Extract the (x, y) coordinate from the center of the cell holding the provided text.  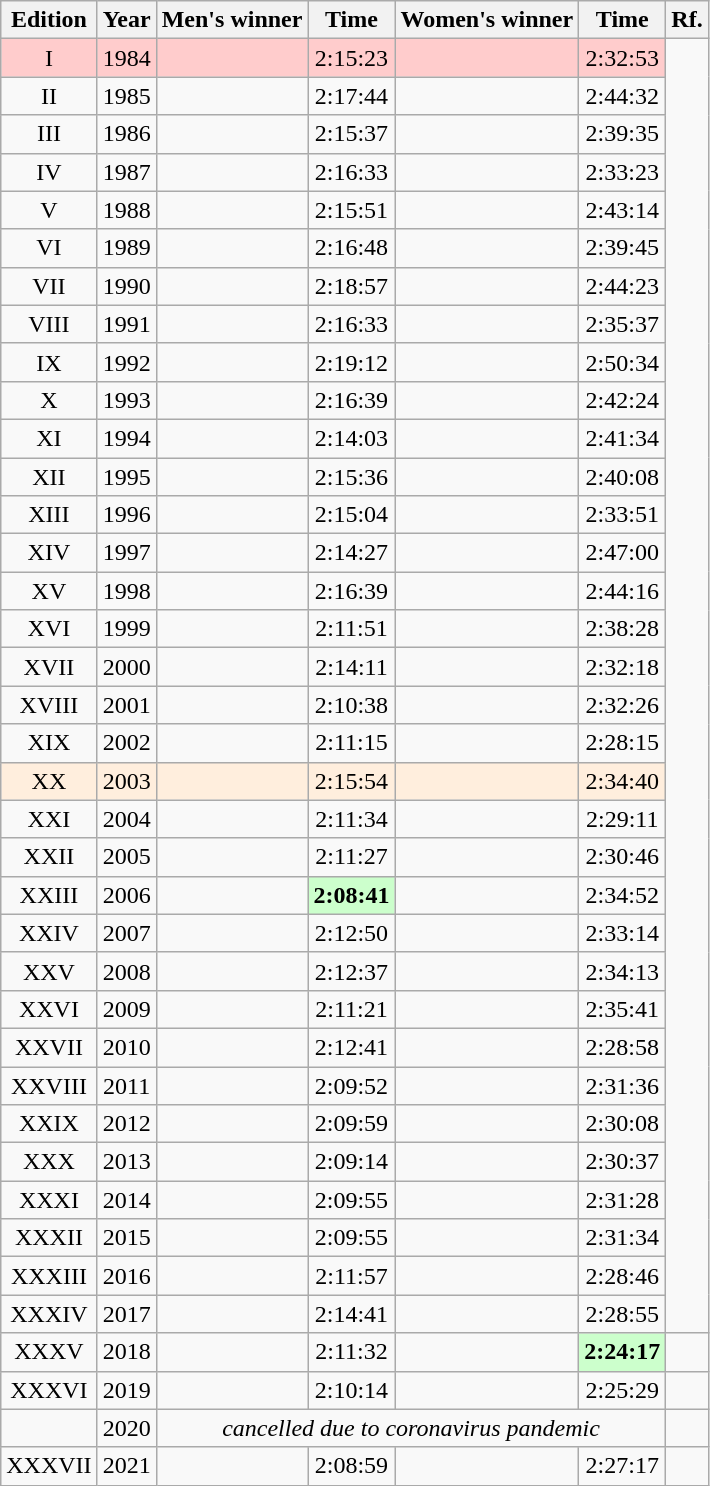
2:32:53 (622, 58)
2008 (126, 971)
2:14:27 (352, 553)
2:28:58 (622, 1047)
2000 (126, 667)
III (49, 134)
XXVII (49, 1047)
2020 (126, 1428)
2:10:38 (352, 705)
2:41:34 (622, 438)
2021 (126, 1466)
XXXII (49, 1238)
2:16:48 (352, 248)
2:19:12 (352, 362)
2012 (126, 1124)
2:39:45 (622, 248)
2002 (126, 743)
2:15:54 (352, 781)
1991 (126, 324)
1989 (126, 248)
XVI (49, 629)
Edition (49, 20)
2:38:28 (622, 629)
XXXI (49, 1200)
2:43:14 (622, 210)
2:15:04 (352, 515)
VII (49, 286)
cancelled due to coronavirus pandemic (411, 1428)
2:30:37 (622, 1162)
1995 (126, 477)
2:11:51 (352, 629)
2:14:41 (352, 1314)
2:15:51 (352, 210)
1987 (126, 172)
1996 (126, 515)
II (49, 96)
2003 (126, 781)
1986 (126, 134)
I (49, 58)
XXXVI (49, 1390)
XXIV (49, 933)
2:09:14 (352, 1162)
2:31:36 (622, 1085)
VIII (49, 324)
2015 (126, 1238)
2005 (126, 857)
2:12:37 (352, 971)
2011 (126, 1085)
2:34:13 (622, 971)
2:35:37 (622, 324)
IX (49, 362)
XXIX (49, 1124)
XIII (49, 515)
1997 (126, 553)
2:44:32 (622, 96)
2:42:24 (622, 400)
1992 (126, 362)
2:29:11 (622, 819)
2:31:34 (622, 1238)
2:10:14 (352, 1390)
2:12:41 (352, 1047)
2006 (126, 895)
XXI (49, 819)
2:35:41 (622, 1009)
1985 (126, 96)
2:47:00 (622, 553)
2004 (126, 819)
2:11:57 (352, 1276)
XIV (49, 553)
2:18:57 (352, 286)
2:09:59 (352, 1124)
2:30:46 (622, 857)
2:15:36 (352, 477)
XX (49, 781)
XIX (49, 743)
XXVI (49, 1009)
1993 (126, 400)
V (49, 210)
2:34:40 (622, 781)
XII (49, 477)
2010 (126, 1047)
2:32:26 (622, 705)
Year (126, 20)
2:32:18 (622, 667)
Women's winner (487, 20)
2013 (126, 1162)
2:33:51 (622, 515)
2:33:23 (622, 172)
IV (49, 172)
XXXIII (49, 1276)
XXII (49, 857)
XXVIII (49, 1085)
2:30:08 (622, 1124)
2:44:23 (622, 286)
2:33:14 (622, 933)
1999 (126, 629)
XXXIV (49, 1314)
2019 (126, 1390)
2:40:08 (622, 477)
2:34:52 (622, 895)
Men's winner (232, 20)
2009 (126, 1009)
2:17:44 (352, 96)
XXXV (49, 1352)
2:08:59 (352, 1466)
2:28:55 (622, 1314)
XVII (49, 667)
XXX (49, 1162)
2018 (126, 1352)
2:44:16 (622, 591)
2:50:34 (622, 362)
XXIII (49, 895)
2001 (126, 705)
X (49, 400)
2:11:32 (352, 1352)
1994 (126, 438)
XXV (49, 971)
2:11:21 (352, 1009)
2:14:03 (352, 438)
2:11:27 (352, 857)
1984 (126, 58)
1998 (126, 591)
1990 (126, 286)
2:15:23 (352, 58)
1988 (126, 210)
2:24:17 (622, 1352)
VI (49, 248)
XV (49, 591)
2:28:15 (622, 743)
2:14:11 (352, 667)
2:39:35 (622, 134)
2017 (126, 1314)
2:25:29 (622, 1390)
XI (49, 438)
XVIII (49, 705)
2007 (126, 933)
2016 (126, 1276)
2:27:17 (622, 1466)
2:09:52 (352, 1085)
2:11:34 (352, 819)
2:12:50 (352, 933)
XXXVII (49, 1466)
Rf. (687, 20)
2:11:15 (352, 743)
2:15:37 (352, 134)
2:08:41 (352, 895)
2:28:46 (622, 1276)
2014 (126, 1200)
2:31:28 (622, 1200)
